For the text-containing cell, return its midpoint in (X, Y) coordinate format. 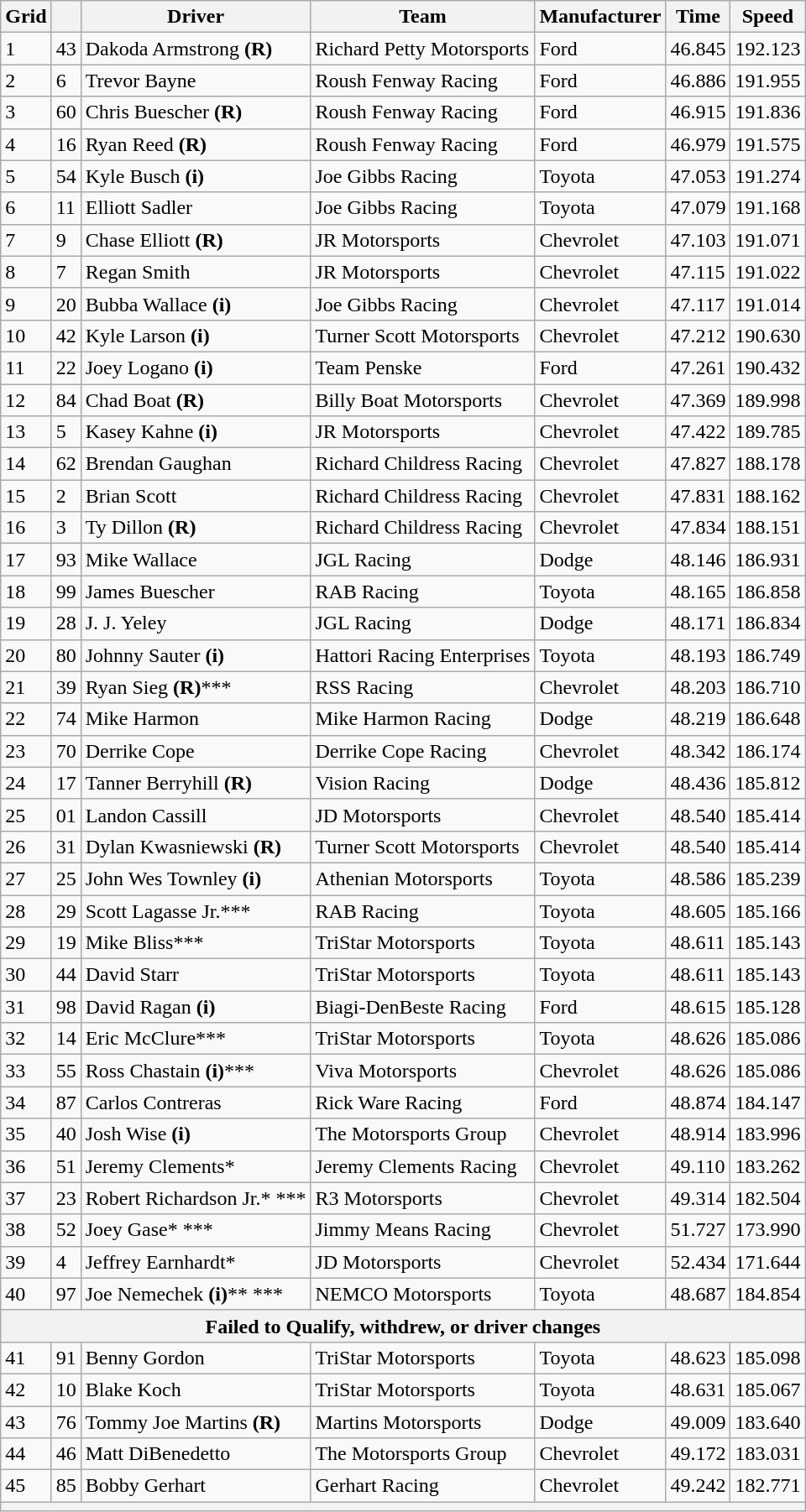
Billy Boat Motorsports (423, 400)
185.166 (767, 910)
RSS Racing (423, 687)
Joey Gase* *** (196, 1230)
Team Penske (423, 368)
47.117 (699, 304)
97 (65, 1294)
41 (26, 1358)
51 (65, 1166)
51.727 (699, 1230)
Athenian Motorsports (423, 879)
191.168 (767, 208)
188.178 (767, 464)
Vision Racing (423, 783)
R3 Motorsports (423, 1198)
01 (65, 815)
Jeffrey Earnhardt* (196, 1262)
49.314 (699, 1198)
Ross Chastain (i)*** (196, 1071)
173.990 (767, 1230)
49.172 (699, 1454)
48.631 (699, 1389)
Bobby Gerhart (196, 1486)
52 (65, 1230)
183.640 (767, 1422)
186.834 (767, 623)
48.436 (699, 783)
Rick Ware Racing (423, 1103)
Jimmy Means Racing (423, 1230)
Brian Scott (196, 496)
185.128 (767, 1007)
191.014 (767, 304)
183.031 (767, 1454)
J. J. Yeley (196, 623)
24 (26, 783)
188.162 (767, 496)
48.342 (699, 751)
48.586 (699, 879)
185.239 (767, 879)
47.053 (699, 176)
48.146 (699, 560)
Chase Elliott (R) (196, 240)
Jeremy Clements* (196, 1166)
Derrike Cope (196, 751)
47.422 (699, 432)
Chad Boat (R) (196, 400)
190.630 (767, 336)
98 (65, 1007)
191.071 (767, 240)
48.605 (699, 910)
49.242 (699, 1486)
191.955 (767, 81)
Driver (196, 17)
84 (65, 400)
47.115 (699, 272)
Ryan Reed (R) (196, 144)
Tommy Joe Martins (R) (196, 1422)
184.854 (767, 1294)
21 (26, 687)
186.710 (767, 687)
186.749 (767, 655)
Tanner Berryhill (R) (196, 783)
55 (65, 1071)
Bubba Wallace (i) (196, 304)
183.996 (767, 1134)
54 (65, 176)
190.432 (767, 368)
186.174 (767, 751)
48.193 (699, 655)
Ty Dillon (R) (196, 528)
171.644 (767, 1262)
Eric McClure*** (196, 1039)
188.151 (767, 528)
48.623 (699, 1358)
74 (65, 719)
80 (65, 655)
48.914 (699, 1134)
185.067 (767, 1389)
47.827 (699, 464)
46.915 (699, 112)
48.687 (699, 1294)
191.836 (767, 112)
Scott Lagasse Jr.*** (196, 910)
Blake Koch (196, 1389)
49.009 (699, 1422)
186.931 (767, 560)
David Ragan (i) (196, 1007)
99 (65, 592)
Martins Motorsports (423, 1422)
Biagi-DenBeste Racing (423, 1007)
36 (26, 1166)
48.203 (699, 687)
35 (26, 1134)
189.998 (767, 400)
47.369 (699, 400)
48.615 (699, 1007)
32 (26, 1039)
13 (26, 432)
27 (26, 879)
48.171 (699, 623)
Mike Harmon Racing (423, 719)
Manufacturer (600, 17)
189.785 (767, 432)
Carlos Contreras (196, 1103)
48.219 (699, 719)
85 (65, 1486)
Joey Logano (i) (196, 368)
Kasey Kahne (i) (196, 432)
Grid (26, 17)
93 (65, 560)
49.110 (699, 1166)
26 (26, 847)
48.165 (699, 592)
James Buescher (196, 592)
48.874 (699, 1103)
46.845 (699, 49)
Derrike Cope Racing (423, 751)
62 (65, 464)
Chris Buescher (R) (196, 112)
Mike Bliss*** (196, 943)
Johnny Sauter (i) (196, 655)
1 (26, 49)
12 (26, 400)
192.123 (767, 49)
47.834 (699, 528)
91 (65, 1358)
Team (423, 17)
Landon Cassill (196, 815)
184.147 (767, 1103)
Failed to Qualify, withdrew, or driver changes (403, 1326)
18 (26, 592)
45 (26, 1486)
Brendan Gaughan (196, 464)
38 (26, 1230)
Trevor Bayne (196, 81)
87 (65, 1103)
Richard Petty Motorsports (423, 49)
Robert Richardson Jr.* *** (196, 1198)
182.771 (767, 1486)
John Wes Townley (i) (196, 879)
46.979 (699, 144)
Elliott Sadler (196, 208)
Joe Nemechek (i)** *** (196, 1294)
76 (65, 1422)
183.262 (767, 1166)
Speed (767, 17)
47.261 (699, 368)
8 (26, 272)
Mike Harmon (196, 719)
30 (26, 975)
Dylan Kwasniewski (R) (196, 847)
185.098 (767, 1358)
47.079 (699, 208)
47.212 (699, 336)
33 (26, 1071)
186.648 (767, 719)
Kyle Larson (i) (196, 336)
185.812 (767, 783)
Matt DiBenedetto (196, 1454)
186.858 (767, 592)
47.831 (699, 496)
182.504 (767, 1198)
Benny Gordon (196, 1358)
Josh Wise (i) (196, 1134)
15 (26, 496)
Time (699, 17)
Hattori Racing Enterprises (423, 655)
Mike Wallace (196, 560)
34 (26, 1103)
60 (65, 112)
Jeremy Clements Racing (423, 1166)
Gerhart Racing (423, 1486)
46.886 (699, 81)
191.022 (767, 272)
37 (26, 1198)
47.103 (699, 240)
Ryan Sieg (R)*** (196, 687)
Regan Smith (196, 272)
191.274 (767, 176)
NEMCO Motorsports (423, 1294)
46 (65, 1454)
70 (65, 751)
52.434 (699, 1262)
191.575 (767, 144)
Viva Motorsports (423, 1071)
David Starr (196, 975)
Dakoda Armstrong (R) (196, 49)
Kyle Busch (i) (196, 176)
